Find where the given text appears and provide that cell's center as (x, y) coordinate. 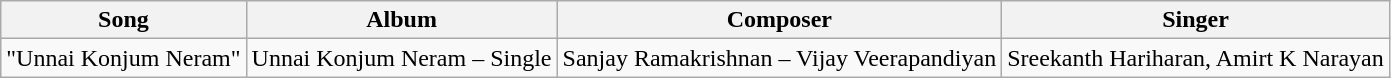
Singer (1196, 20)
Sanjay Ramakrishnan – Vijay Veerapandiyan (780, 58)
"Unnai Konjum Neram" (124, 58)
Sreekanth Hariharan, Amirt K Narayan (1196, 58)
Song (124, 20)
Album (402, 20)
Unnai Konjum Neram – Single (402, 58)
Composer (780, 20)
